Return [X, Y] of the center of cell containing provided text 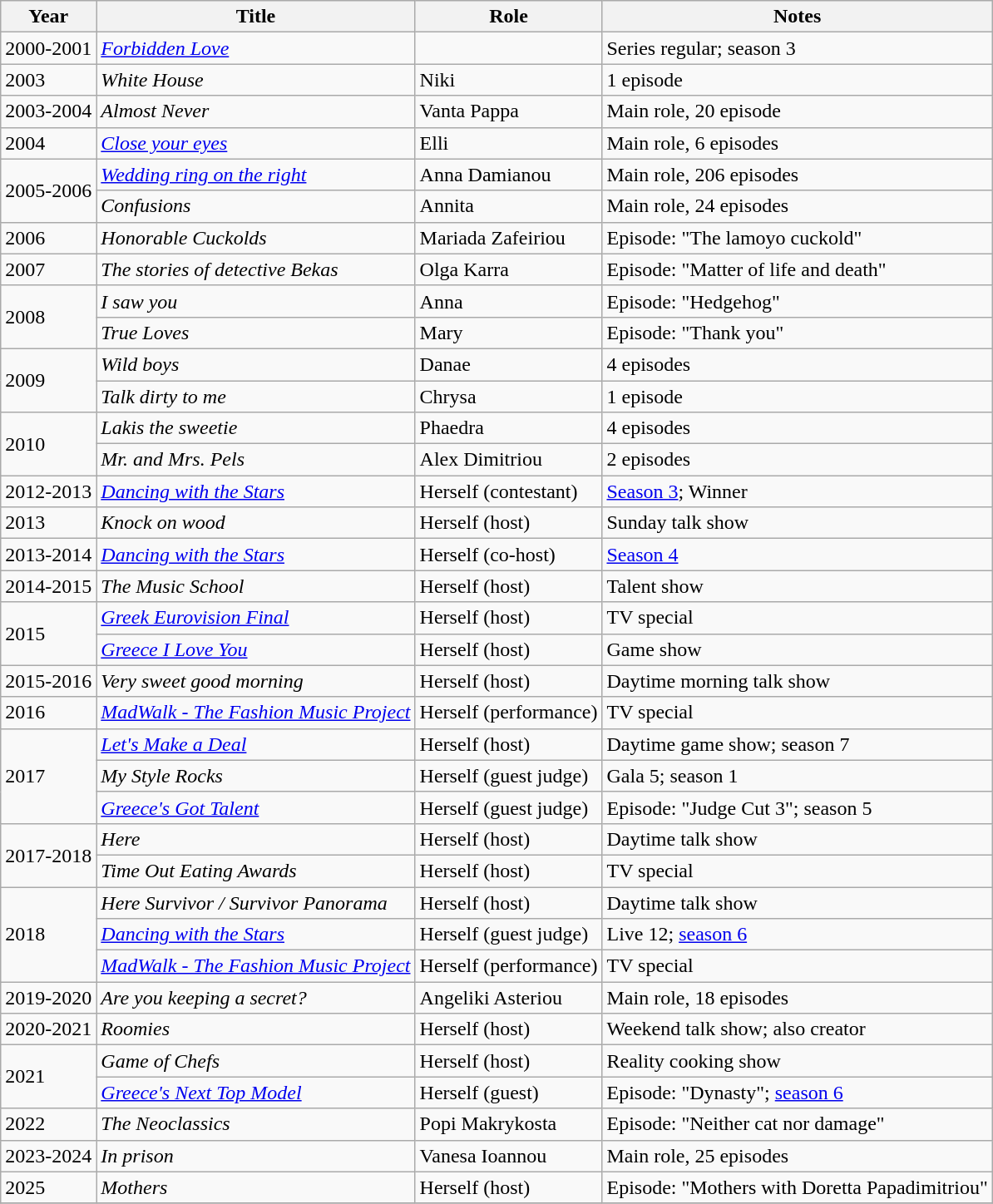
Annita [509, 206]
2003-2004 [48, 111]
Reality cooking show [797, 1061]
Phaedra [509, 428]
2019-2020 [48, 998]
Danae [509, 364]
Wedding ring on the right [256, 175]
Episode: "Dynasty"; season 6 [797, 1093]
Mr. and Mrs. Pels [256, 460]
Main role, 24 episodes [797, 206]
2021 [48, 1077]
2025 [48, 1187]
Main role, 25 episodes [797, 1156]
Main role, 6 episodes [797, 143]
Anna Damianou [509, 175]
Chrysa [509, 397]
2006 [48, 238]
Year [48, 17]
Daytime game show; season 7 [797, 744]
Greece's Next Top Model [256, 1093]
True Loves [256, 333]
Season 3; Winner [797, 491]
Wild boys [256, 364]
2022 [48, 1124]
Popi Makrykosta [509, 1124]
Lakis the sweetie [256, 428]
My Style Rocks [256, 776]
Sunday talk show [797, 523]
2007 [48, 269]
Episode: "Thank you" [797, 333]
Close your eyes [256, 143]
Niki [509, 80]
Main role, 206 episodes [797, 175]
Live 12; season 6 [797, 935]
White House [256, 80]
Anna [509, 301]
2013-2014 [48, 555]
Talent show [797, 586]
Greece's Got Talent [256, 807]
Mary [509, 333]
Olga Karra [509, 269]
2017-2018 [48, 855]
2018 [48, 934]
2004 [48, 143]
In prison [256, 1156]
2008 [48, 317]
Here [256, 839]
Greece I Love You [256, 649]
Season 4 [797, 555]
Vanesa Ioannou [509, 1156]
Time Out Eating Awards [256, 871]
Almost Never [256, 111]
Weekend talk show; also creator [797, 1029]
2016 [48, 713]
2013 [48, 523]
Game of Chefs [256, 1061]
Elli [509, 143]
Title [256, 17]
2000-2001 [48, 48]
Κnock on wood [256, 523]
Angeliki Asteriou [509, 998]
Confusions [256, 206]
Vanta Pappa [509, 111]
Roomies [256, 1029]
2012-2013 [48, 491]
Game show [797, 649]
2009 [48, 380]
Greek Eurovision Final [256, 618]
Episode: "Mothers with Doretta Papadimitriou" [797, 1187]
Are you keeping a secret? [256, 998]
The Neoclassics [256, 1124]
Here Survivor / Survivor Panorama [256, 902]
Τhe stories of detective Bekas [256, 269]
Talk dirty to me [256, 397]
Episode: "The lamoyo cuckold" [797, 238]
Herself (contestant) [509, 491]
Honorable Cuckolds [256, 238]
2005-2006 [48, 190]
2017 [48, 776]
Episode: "Matter of life and death" [797, 269]
Mothers [256, 1187]
2020-2021 [48, 1029]
2023-2024 [48, 1156]
The Music School [256, 586]
I saw you [256, 301]
2 episodes [797, 460]
2014-2015 [48, 586]
Forbidden Love [256, 48]
Episode: "Hedgehog" [797, 301]
Herself (guest) [509, 1093]
Main role, 20 episode [797, 111]
Episode: "Judge Cut 3"; season 5 [797, 807]
Mariada Zafeiriou [509, 238]
Series regular; season 3 [797, 48]
2010 [48, 444]
2015 [48, 634]
Herself (co-host) [509, 555]
Very sweet good morning [256, 681]
Let's Make a Deal [256, 744]
Main role, 18 episodes [797, 998]
2003 [48, 80]
Role [509, 17]
Daytime morning talk show [797, 681]
Alex Dimitriou [509, 460]
Notes [797, 17]
Episode: "Neither cat nor damage" [797, 1124]
2015-2016 [48, 681]
Gala 5; season 1 [797, 776]
